Determine the (X, Y) coordinate at the center of the cell enclosing the given text.  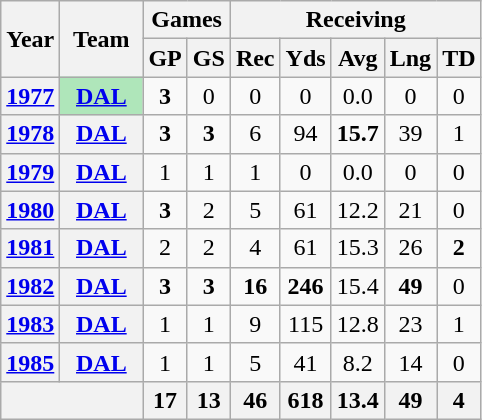
1983 (30, 324)
16 (255, 286)
Rec (255, 58)
1981 (30, 248)
1982 (30, 286)
41 (306, 362)
1978 (30, 134)
TD (459, 58)
21 (410, 210)
Year (30, 39)
15.4 (358, 286)
1977 (30, 96)
1985 (30, 362)
1980 (30, 210)
13 (208, 400)
Avg (358, 58)
115 (306, 324)
Games (186, 20)
12.8 (358, 324)
39 (410, 134)
618 (306, 400)
12.2 (358, 210)
Lng (410, 58)
Team (102, 39)
246 (306, 286)
GP (165, 58)
17 (165, 400)
14 (410, 362)
1979 (30, 172)
23 (410, 324)
Yds (306, 58)
GS (208, 58)
13.4 (358, 400)
46 (255, 400)
Receiving (356, 20)
94 (306, 134)
15.3 (358, 248)
6 (255, 134)
9 (255, 324)
26 (410, 248)
15.7 (358, 134)
8.2 (358, 362)
